From the cell containing the given text, extract its center point as [x, y] coordinate. 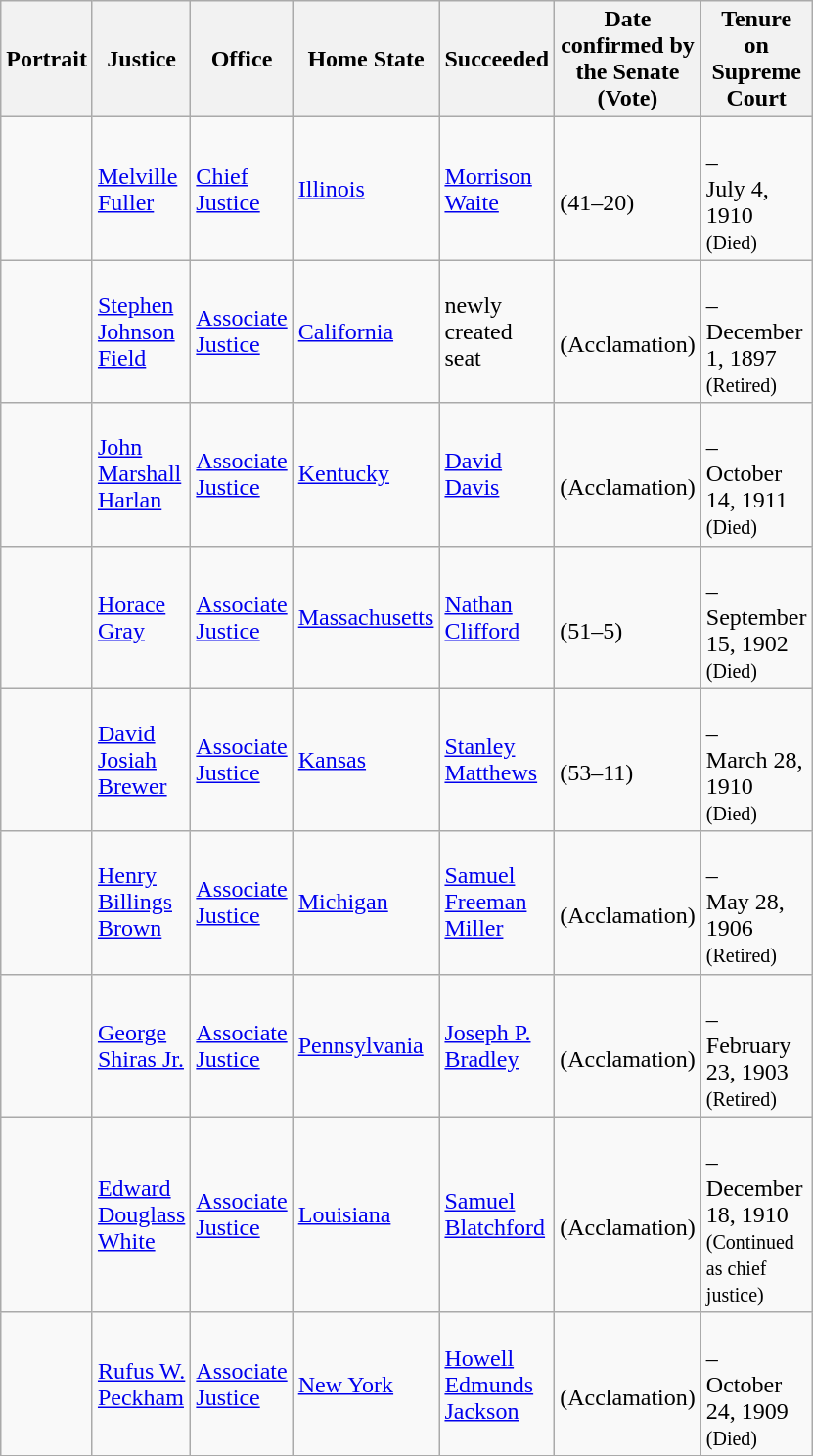
Stephen Johnson Field [141, 331]
Morrison Waite [497, 189]
–December 1, 1897(Retired) [756, 331]
–February 23, 1903(Retired) [756, 1045]
California [366, 331]
Rufus W. Peckham [141, 1384]
–December 18, 1910(Continued as chief justice) [756, 1214]
David Davis [497, 474]
(53–11) [628, 760]
Illinois [366, 189]
Stanley Matthews [497, 760]
Louisiana [366, 1214]
Justice [141, 59]
Office [242, 59]
Horace Gray [141, 617]
Samuel Freeman Miller [497, 903]
(41–20) [628, 189]
Portrait [47, 59]
Michigan [366, 903]
David Josiah Brewer [141, 760]
Kansas [366, 760]
Kentucky [366, 474]
(51–5) [628, 617]
Date confirmed by the Senate(Vote) [628, 59]
George Shiras Jr. [141, 1045]
–October 24, 1909(Died) [756, 1384]
Joseph P. Bradley [497, 1045]
Nathan Clifford [497, 617]
newly created seat [497, 331]
New York [366, 1384]
–September 15, 1902(Died) [756, 617]
Melville Fuller [141, 189]
Succeeded [497, 59]
–May 28, 1906(Retired) [756, 903]
Samuel Blatchford [497, 1214]
Tenure on Supreme Court [756, 59]
Edward Douglass White [141, 1214]
–October 14, 1911(Died) [756, 474]
–July 4, 1910(Died) [756, 189]
John Marshall Harlan [141, 474]
Home State [366, 59]
Pennsylvania [366, 1045]
Chief Justice [242, 189]
–March 28, 1910(Died) [756, 760]
Massachusetts [366, 617]
Howell Edmunds Jackson [497, 1384]
Henry Billings Brown [141, 903]
